Locate the cell with the specified text and output its (X, Y) center coordinate. 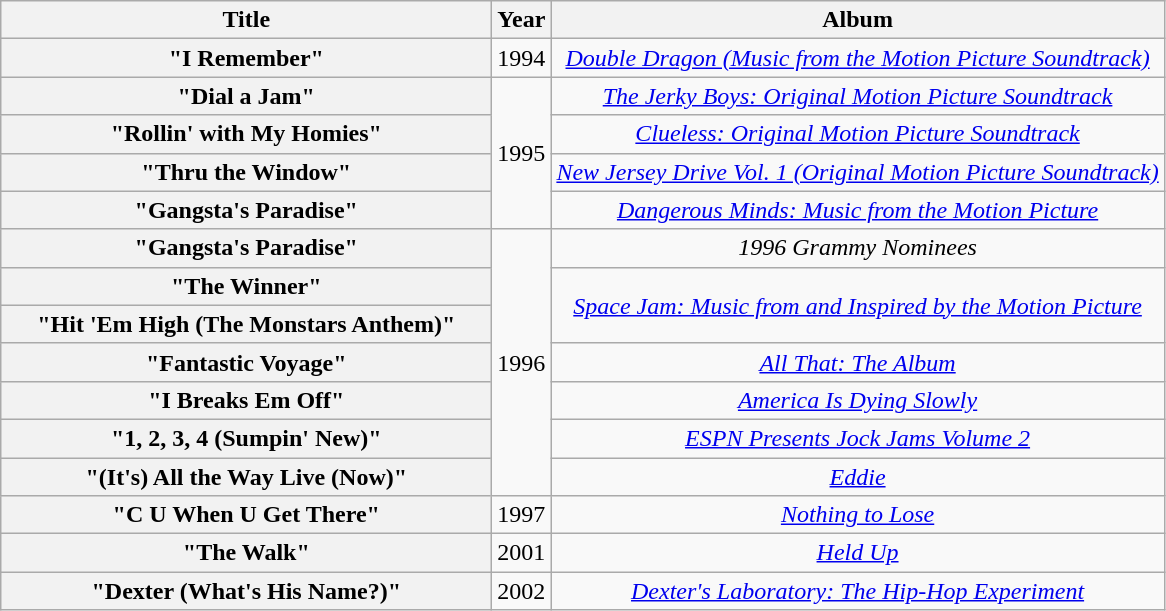
"I Breaks Em Off" (246, 400)
Held Up (858, 553)
"(It's) All the Way Live (Now)" (246, 477)
America Is Dying Slowly (858, 400)
"1, 2, 3, 4 (Sumpin' New)" (246, 438)
Dexter's Laboratory: The Hip-Hop Experiment (858, 591)
"C U When U Get There" (246, 515)
"Hit 'Em High (The Monstars Anthem)" (246, 324)
Title (246, 20)
1995 (522, 153)
"The Walk" (246, 553)
New Jersey Drive Vol. 1 (Original Motion Picture Soundtrack) (858, 172)
Double Dragon (Music from the Motion Picture Soundtrack) (858, 58)
Nothing to Lose (858, 515)
All That: The Album (858, 362)
1997 (522, 515)
"I Remember" (246, 58)
1996 Grammy Nominees (858, 248)
Year (522, 20)
"Fantastic Voyage" (246, 362)
1994 (522, 58)
The Jerky Boys: Original Motion Picture Soundtrack (858, 96)
Space Jam: Music from and Inspired by the Motion Picture (858, 305)
Dangerous Minds: Music from the Motion Picture (858, 210)
Eddie (858, 477)
"Dexter (What's His Name?)" (246, 591)
2001 (522, 553)
ESPN Presents Jock Jams Volume 2 (858, 438)
Album (858, 20)
"Rollin' with My Homies" (246, 134)
2002 (522, 591)
"The Winner" (246, 286)
"Dial a Jam" (246, 96)
Clueless: Original Motion Picture Soundtrack (858, 134)
1996 (522, 362)
"Thru the Window" (246, 172)
